Search for the cell housing the specified text and yield its (x, y) center coordinate. 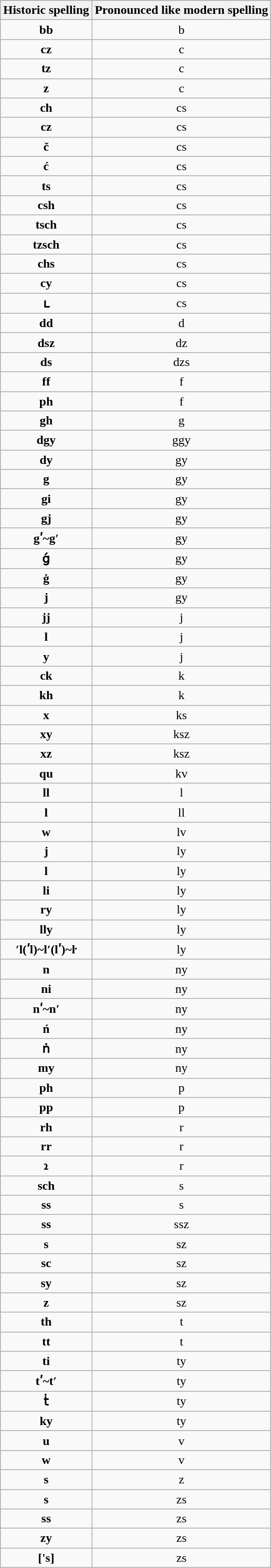
nʹ~n′ (46, 1009)
tt (46, 1341)
dz (182, 342)
ṅ (46, 1049)
ry (46, 910)
ck (46, 676)
ssz (182, 1225)
sc (46, 1264)
ꝛ (46, 1166)
ʟ (46, 303)
ni (46, 989)
ć (46, 166)
ks (182, 715)
csh (46, 205)
′l(ʹl)~l′(lʹ)~ŀ (46, 949)
bb (46, 30)
chs (46, 264)
sch (46, 1186)
tzsch (46, 245)
gh (46, 421)
Historic spelling (46, 10)
rh (46, 1127)
ń (46, 1029)
gʹ~g′ (46, 538)
dy (46, 460)
n (46, 969)
ggy (182, 440)
lly (46, 929)
ġ (46, 578)
ky (46, 1421)
li (46, 890)
dgy (46, 440)
zy (46, 1538)
tsch (46, 225)
x (46, 715)
dd (46, 323)
xz (46, 754)
tz (46, 69)
rr (46, 1146)
dsz (46, 342)
ff (46, 381)
ds (46, 362)
cy (46, 283)
kv (182, 773)
qu (46, 773)
lv (182, 832)
č (46, 147)
pp (46, 1107)
ṫ (46, 1401)
xy (46, 735)
d (182, 323)
Pronounced like modern spelling (182, 10)
my (46, 1068)
ti (46, 1361)
ch (46, 108)
y (46, 656)
tʹ~t′ (46, 1381)
gi (46, 499)
th (46, 1322)
sy (46, 1283)
['s] (46, 1558)
ǵ (46, 559)
kh (46, 695)
dzs (182, 362)
b (182, 30)
u (46, 1440)
ts (46, 186)
gj (46, 518)
jj (46, 617)
